Detect which cell encompasses the target text, then output its [x, y] center coordinate. 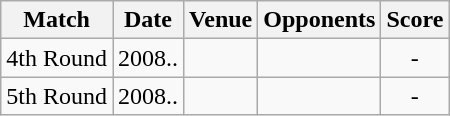
5th Round [57, 96]
Opponents [320, 20]
Venue [221, 20]
Score [415, 20]
4th Round [57, 58]
Date [148, 20]
Match [57, 20]
